Detect which cell encompasses the target text, then output its [x, y] center coordinate. 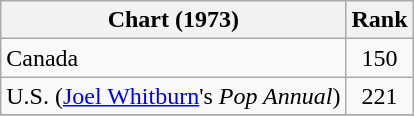
150 [380, 58]
Chart (1973) [174, 20]
Canada [174, 58]
221 [380, 96]
U.S. (Joel Whitburn's Pop Annual) [174, 96]
Rank [380, 20]
